For the text-containing cell, return its midpoint in (x, y) coordinate format. 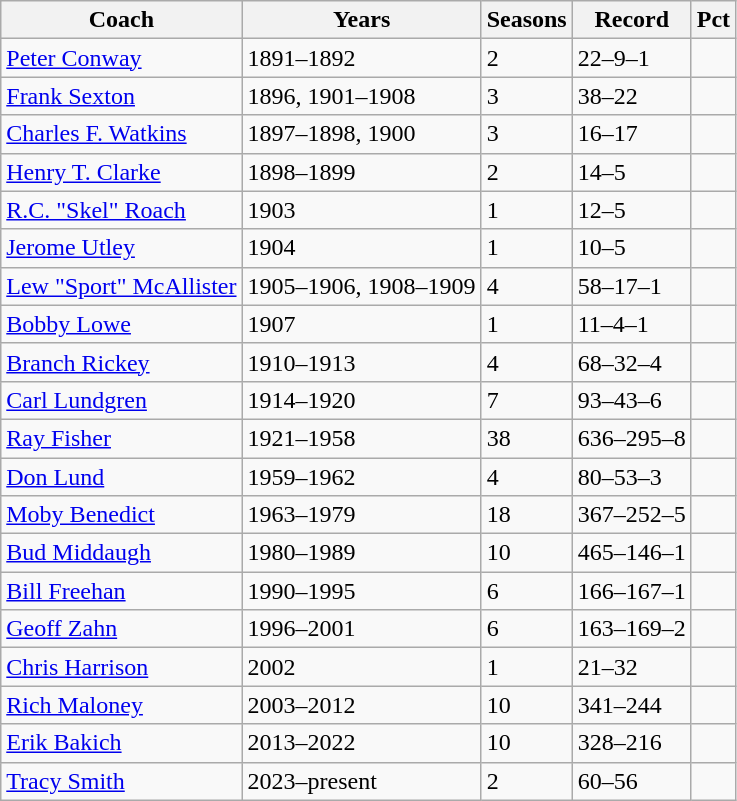
1891–1892 (362, 58)
1903 (362, 210)
166–167–1 (632, 591)
1914–1920 (362, 400)
1921–1958 (362, 438)
Charles F. Watkins (122, 134)
Moby Benedict (122, 515)
1907 (362, 324)
21–32 (632, 667)
1963–1979 (362, 515)
10–5 (632, 248)
18 (526, 515)
Record (632, 20)
2023–present (362, 781)
2003–2012 (362, 705)
Jerome Utley (122, 248)
2013–2022 (362, 743)
Ray Fisher (122, 438)
1980–1989 (362, 553)
1896, 1901–1908 (362, 96)
Branch Rickey (122, 362)
163–169–2 (632, 629)
Henry T. Clarke (122, 172)
12–5 (632, 210)
Lew "Sport" McAllister (122, 286)
68–32–4 (632, 362)
Bobby Lowe (122, 324)
14–5 (632, 172)
1996–2001 (362, 629)
Bill Freehan (122, 591)
Years (362, 20)
Peter Conway (122, 58)
Carl Lundgren (122, 400)
60–56 (632, 781)
38–22 (632, 96)
Rich Maloney (122, 705)
Bud Middaugh (122, 553)
58–17–1 (632, 286)
7 (526, 400)
465–146–1 (632, 553)
R.C. "Skel" Roach (122, 210)
636–295–8 (632, 438)
38 (526, 438)
1904 (362, 248)
Frank Sexton (122, 96)
Chris Harrison (122, 667)
93–43–6 (632, 400)
1897–1898, 1900 (362, 134)
1959–1962 (362, 477)
Seasons (526, 20)
Don Lund (122, 477)
Pct (713, 20)
367–252–5 (632, 515)
11–4–1 (632, 324)
Geoff Zahn (122, 629)
22–9–1 (632, 58)
1905–1906, 1908–1909 (362, 286)
328–216 (632, 743)
Erik Bakich (122, 743)
1990–1995 (362, 591)
1898–1899 (362, 172)
1910–1913 (362, 362)
Tracy Smith (122, 781)
341–244 (632, 705)
2002 (362, 667)
Coach (122, 20)
80–53–3 (632, 477)
16–17 (632, 134)
